Detect which cell encompasses the target text, then output its [X, Y] center coordinate. 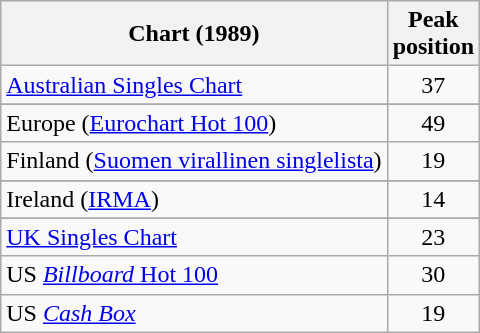
US Cash Box [194, 313]
14 [433, 199]
Chart (1989) [194, 34]
49 [433, 123]
UK Singles Chart [194, 237]
Ireland (IRMA) [194, 199]
Europe (Eurochart Hot 100) [194, 123]
23 [433, 237]
37 [433, 85]
Australian Singles Chart [194, 85]
Finland (Suomen virallinen singlelista) [194, 161]
30 [433, 275]
US Billboard Hot 100 [194, 275]
Peakposition [433, 34]
